Pinpoint the cell where the given text exists, returning its [x, y] midpoint coordinate. 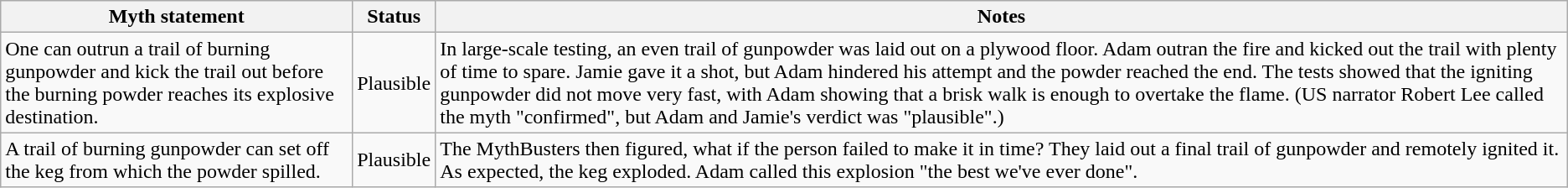
Notes [1002, 17]
Myth statement [177, 17]
One can outrun a trail of burning gunpowder and kick the trail out before the burning powder reaches its explosive destination. [177, 82]
Status [394, 17]
A trail of burning gunpowder can set off the keg from which the powder spilled. [177, 159]
